Output the (X, Y) coordinate of the center of the cell containing the given text.  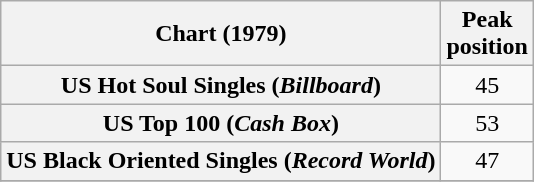
45 (487, 85)
47 (487, 161)
Chart (1979) (221, 34)
US Hot Soul Singles (Billboard) (221, 85)
US Black Oriented Singles (Record World) (221, 161)
53 (487, 123)
Peakposition (487, 34)
US Top 100 (Cash Box) (221, 123)
